Scan for the cell matching the given text and deliver its (X, Y) coordinate at center. 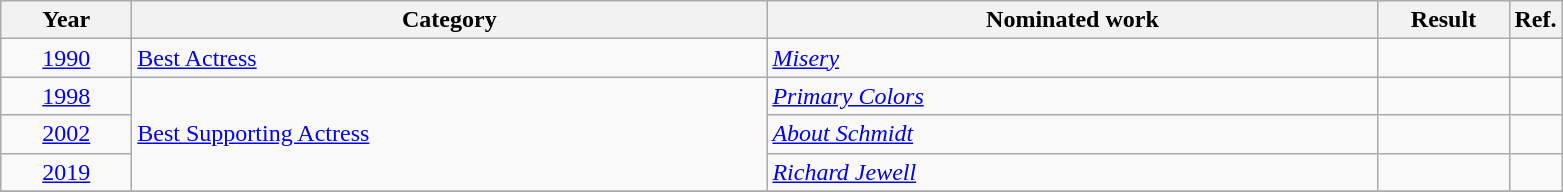
About Schmidt (1072, 134)
Category (450, 20)
2019 (66, 172)
Primary Colors (1072, 96)
1990 (66, 58)
Richard Jewell (1072, 172)
Result (1444, 20)
Best Supporting Actress (450, 134)
Best Actress (450, 58)
1998 (66, 96)
Nominated work (1072, 20)
Ref. (1536, 20)
2002 (66, 134)
Misery (1072, 58)
Year (66, 20)
